Extract the [x, y] coordinate from the center of the cell holding the provided text.  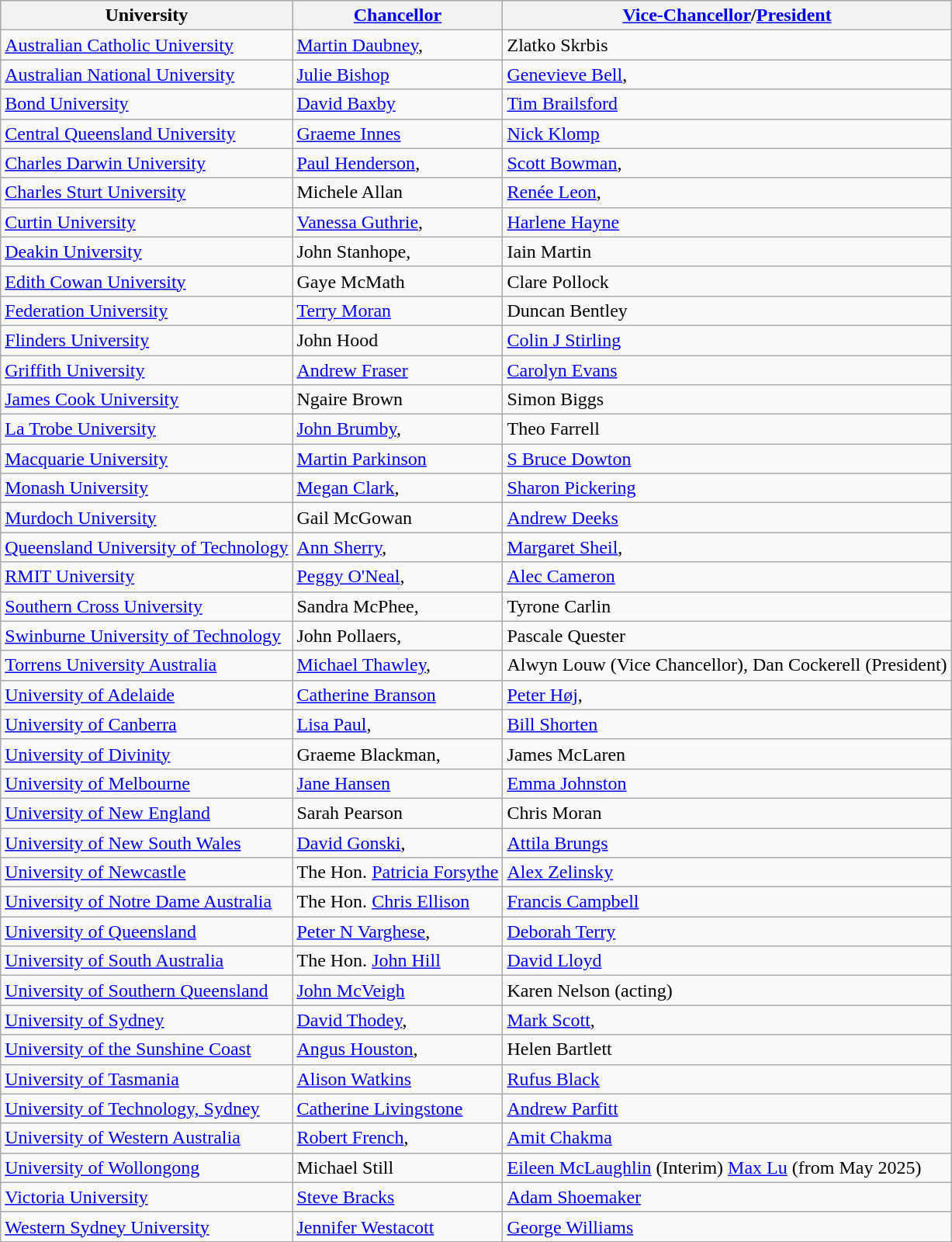
Jane Hansen [397, 783]
Catherine Branson [397, 695]
Francis Campbell [727, 902]
Curtin University [147, 222]
Lisa Paul, [397, 724]
James McLaren [727, 754]
Iain Martin [727, 252]
Alison Watkins [397, 1079]
Tyrone Carlin [727, 606]
University of the Sunshine Coast [147, 1049]
Karen Nelson (acting) [727, 990]
Edith Cowan University [147, 281]
Andrew Deeks [727, 518]
The Hon. Chris Ellison [397, 902]
Mark Scott, [727, 1020]
Peter N Varghese, [397, 931]
University of New South Wales [147, 842]
Charles Darwin University [147, 163]
University of Newcastle [147, 873]
Western Sydney University [147, 1226]
University of Melbourne [147, 783]
Pascale Quester [727, 636]
Steve Bracks [397, 1197]
Deborah Terry [727, 931]
Australian Catholic University [147, 45]
Margaret Sheil, [727, 547]
David Baxby [397, 104]
Terry Moran [397, 310]
Nick Klomp [727, 134]
The Hon. Patricia Forsythe [397, 873]
Southern Cross University [147, 606]
Tim Brailsford [727, 104]
Zlatko Skrbis [727, 45]
John Pollaers, [397, 636]
Peter Høj, [727, 695]
Ngaire Brown [397, 400]
Julie Bishop [397, 75]
Swinburne University of Technology [147, 636]
Griffith University [147, 370]
Ann Sherry, [397, 547]
Sandra McPhee, [397, 606]
John Stanhope, [397, 252]
S Bruce Dowton [727, 459]
Amit Chakma [727, 1138]
Duncan Bentley [727, 310]
Flinders University [147, 340]
David Gonski, [397, 842]
Michael Still [397, 1167]
La Trobe University [147, 429]
RMIT University [147, 577]
Peggy O'Neal, [397, 577]
Gail McGowan [397, 518]
University of Technology, Sydney [147, 1108]
Robert French, [397, 1138]
Deakin University [147, 252]
Carolyn Evans [727, 370]
Eileen McLaughlin (Interim) Max Lu (from May 2025) [727, 1167]
Theo Farrell [727, 429]
Attila Brungs [727, 842]
Martin Daubney, [397, 45]
David Thodey, [397, 1020]
University of Notre Dame Australia [147, 902]
Central Queensland University [147, 134]
University of Southern Queensland [147, 990]
Rufus Black [727, 1079]
Graeme Blackman, [397, 754]
Federation University [147, 310]
University of Adelaide [147, 695]
University of Tasmania [147, 1079]
Catherine Livingstone [397, 1108]
Scott Bowman, [727, 163]
Jennifer Westacott [397, 1226]
Vanessa Guthrie, [397, 222]
Andrew Fraser [397, 370]
University of Divinity [147, 754]
Australian National University [147, 75]
Simon Biggs [727, 400]
Helen Bartlett [727, 1049]
The Hon. John Hill [397, 961]
George Williams [727, 1226]
University of Queensland [147, 931]
Angus Houston, [397, 1049]
Megan Clark, [397, 488]
University of New England [147, 813]
Bill Shorten [727, 724]
Harlene Hayne [727, 222]
Genevieve Bell, [727, 75]
University of Sydney [147, 1020]
John McVeigh [397, 990]
University of South Australia [147, 961]
Vice-Chancellor/President [727, 16]
Michael Thawley, [397, 665]
Adam Shoemaker [727, 1197]
Colin J Stirling [727, 340]
Chris Moran [727, 813]
Gaye McMath [397, 281]
Graeme Innes [397, 134]
Torrens University Australia [147, 665]
Monash University [147, 488]
Sharon Pickering [727, 488]
Alex Zelinsky [727, 873]
John Brumby, [397, 429]
University of Western Australia [147, 1138]
Charles Sturt University [147, 193]
John Hood [397, 340]
David Lloyd [727, 961]
Alec Cameron [727, 577]
Emma Johnston [727, 783]
University [147, 16]
Martin Parkinson [397, 459]
Michele Allan [397, 193]
Sarah Pearson [397, 813]
James Cook University [147, 400]
Paul Henderson, [397, 163]
Renée Leon, [727, 193]
Andrew Parfitt [727, 1108]
Victoria University [147, 1197]
Clare Pollock [727, 281]
Chancellor [397, 16]
Murdoch University [147, 518]
Alwyn Louw (Vice Chancellor), Dan Cockerell (President) [727, 665]
University of Wollongong [147, 1167]
Bond University [147, 104]
University of Canberra [147, 724]
Macquarie University [147, 459]
Queensland University of Technology [147, 547]
